Locate the cell with the specified text and output its (x, y) center coordinate. 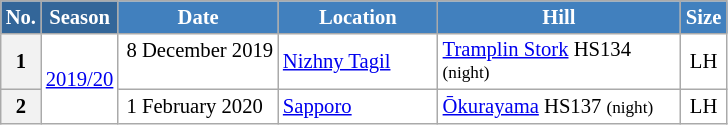
Sapporo (358, 106)
8 December 2019 (198, 61)
Date (198, 16)
Location (358, 16)
2 (21, 106)
2019/20 (80, 78)
1 February 2020 (198, 106)
Hill (559, 16)
Ōkurayama HS137 (night) (559, 106)
Tramplin Stork HS134 (night) (559, 61)
Nizhny Tagil (358, 61)
1 (21, 61)
Season (80, 16)
No. (21, 16)
Size (704, 16)
